For the text-containing cell, return its midpoint in (X, Y) coordinate format. 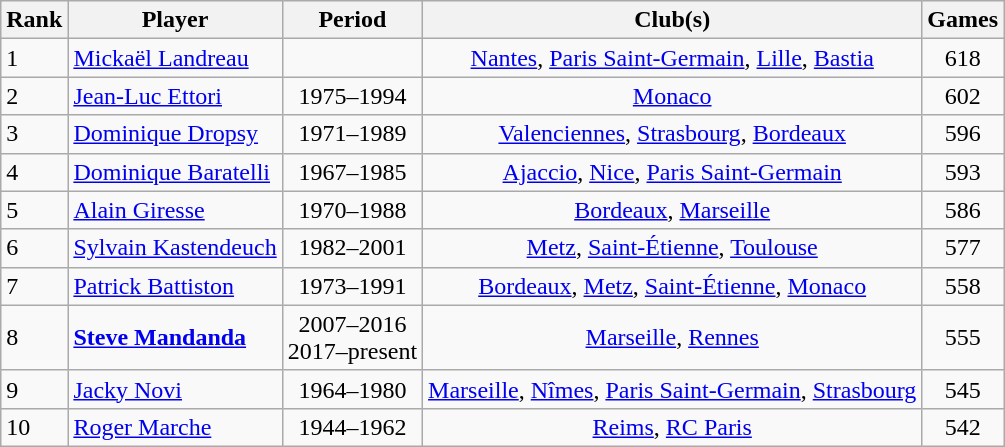
1964–1980 (352, 389)
Ajaccio, Nice, Paris Saint-Germain (672, 172)
3 (34, 134)
Reims, RC Paris (672, 427)
542 (963, 427)
1944–1962 (352, 427)
Jacky Novi (175, 389)
Rank (34, 20)
Patrick Battiston (175, 286)
Roger Marche (175, 427)
Sylvain Kastendeuch (175, 248)
5 (34, 210)
Player (175, 20)
Monaco (672, 96)
555 (963, 338)
Dominique Baratelli (175, 172)
Steve Mandanda (175, 338)
Bordeaux, Metz, Saint-Étienne, Monaco (672, 286)
8 (34, 338)
4 (34, 172)
Marseille, Rennes (672, 338)
Metz, Saint-Étienne, Toulouse (672, 248)
2 (34, 96)
586 (963, 210)
Marseille, Nîmes, Paris Saint-Germain, Strasbourg (672, 389)
Alain Giresse (175, 210)
577 (963, 248)
558 (963, 286)
1982–2001 (352, 248)
Period (352, 20)
Dominique Dropsy (175, 134)
9 (34, 389)
1971–1989 (352, 134)
Bordeaux, Marseille (672, 210)
7 (34, 286)
1975–1994 (352, 96)
Club(s) (672, 20)
618 (963, 58)
593 (963, 172)
1967–1985 (352, 172)
2007–20162017–present (352, 338)
Jean-Luc Ettori (175, 96)
Nantes, Paris Saint-Germain, Lille, Bastia (672, 58)
596 (963, 134)
1 (34, 58)
Games (963, 20)
10 (34, 427)
545 (963, 389)
602 (963, 96)
6 (34, 248)
1970–1988 (352, 210)
Valenciennes, Strasbourg, Bordeaux (672, 134)
1973–1991 (352, 286)
Mickaël Landreau (175, 58)
